Return [x, y] of the center of cell containing provided text 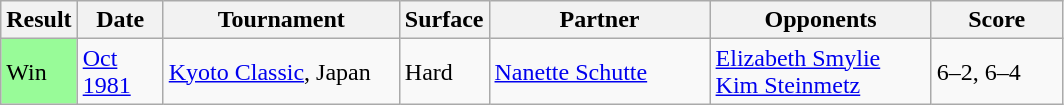
Score [996, 20]
Win [39, 72]
Oct 1981 [120, 72]
Tournament [281, 20]
Date [120, 20]
Elizabeth Smylie Kim Steinmetz [820, 72]
Hard [444, 72]
Surface [444, 20]
Result [39, 20]
6–2, 6–4 [996, 72]
Kyoto Classic, Japan [281, 72]
Opponents [820, 20]
Nanette Schutte [600, 72]
Partner [600, 20]
